Search for the cell housing the specified text and yield its (x, y) center coordinate. 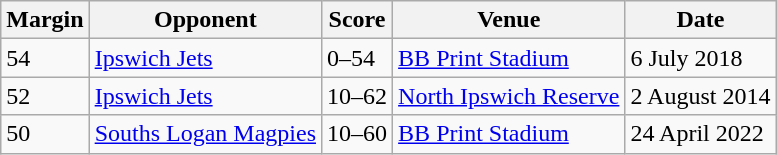
Score (358, 20)
Margin (45, 20)
Date (700, 20)
24 April 2022 (700, 134)
2 August 2014 (700, 96)
Opponent (205, 20)
Venue (509, 20)
54 (45, 58)
10–62 (358, 96)
52 (45, 96)
6 July 2018 (700, 58)
10–60 (358, 134)
50 (45, 134)
Souths Logan Magpies (205, 134)
North Ipswich Reserve (509, 96)
0–54 (358, 58)
